Scan for the cell matching the given text and deliver its [x, y] coordinate at center. 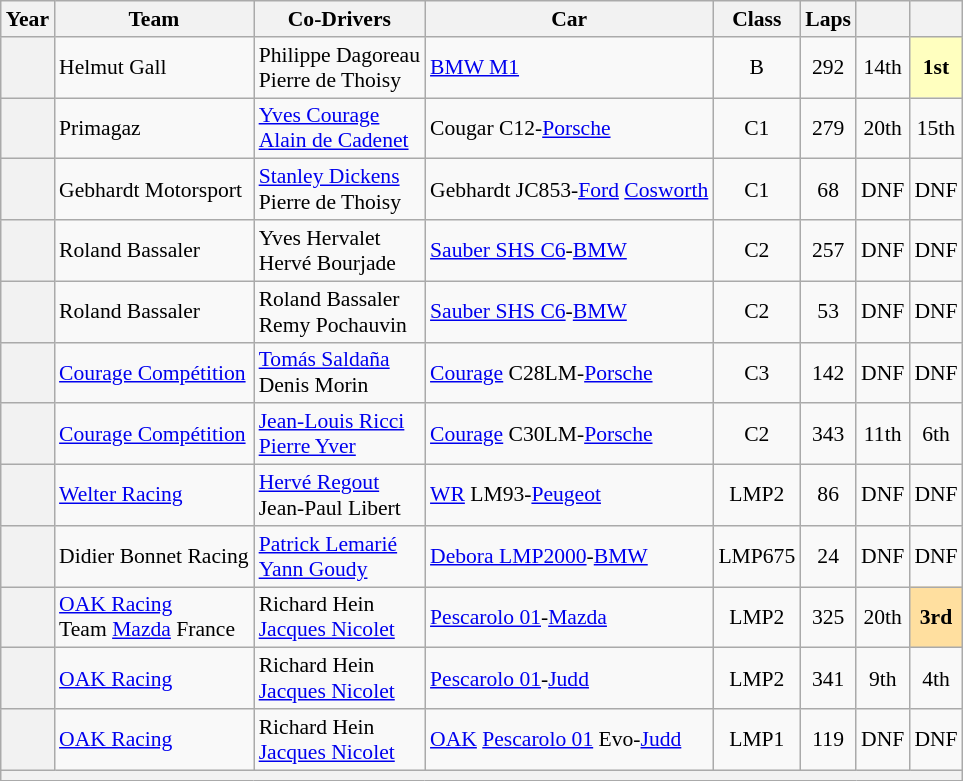
Primagaz [154, 128]
Gebhardt JC853-Ford Cosworth [569, 190]
C3 [756, 372]
Yves Courage Alain de Cadenet [340, 128]
257 [828, 250]
Patrick Lemarié Yann Goudy [340, 556]
68 [828, 190]
Jean-Louis Ricci Pierre Yver [340, 434]
Courage C28LM-Porsche [569, 372]
Yves Hervalet Hervé Bourjade [340, 250]
343 [828, 434]
Roland Bassaler Remy Pochauvin [340, 312]
Year [28, 19]
Welter Racing [154, 496]
341 [828, 678]
3rd [936, 618]
1st [936, 68]
LMP675 [756, 556]
11th [882, 434]
Helmut Gall [154, 68]
142 [828, 372]
86 [828, 496]
15th [936, 128]
BMW M1 [569, 68]
Co-Drivers [340, 19]
325 [828, 618]
Debora LMP2000-BMW [569, 556]
Pescarolo 01-Mazda [569, 618]
119 [828, 740]
Stanley Dickens Pierre de Thoisy [340, 190]
Pescarolo 01-Judd [569, 678]
Cougar C12-Porsche [569, 128]
Gebhardt Motorsport [154, 190]
B [756, 68]
Hervé Regout Jean-Paul Libert [340, 496]
53 [828, 312]
279 [828, 128]
Car [569, 19]
Philippe Dagoreau Pierre de Thoisy [340, 68]
OAK Racing Team Mazda France [154, 618]
Didier Bonnet Racing [154, 556]
9th [882, 678]
4th [936, 678]
14th [882, 68]
Courage C30LM-Porsche [569, 434]
Class [756, 19]
Team [154, 19]
Tomás Saldaña Denis Morin [340, 372]
OAK Pescarolo 01 Evo-Judd [569, 740]
6th [936, 434]
24 [828, 556]
292 [828, 68]
LMP1 [756, 740]
Laps [828, 19]
WR LM93-Peugeot [569, 496]
